Return the (x, y) coordinate for the center point of the cell that contains the specified text.  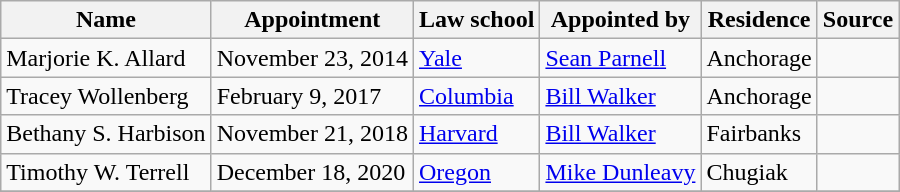
Source (858, 20)
Chugiak (759, 172)
Yale (476, 58)
Oregon (476, 172)
Columbia (476, 96)
Sean Parnell (620, 58)
Tracey Wollenberg (106, 96)
Bethany S. Harbison (106, 134)
Appointed by (620, 20)
Law school (476, 20)
Harvard (476, 134)
November 21, 2018 (312, 134)
Timothy W. Terrell (106, 172)
Mike Dunleavy (620, 172)
November 23, 2014 (312, 58)
February 9, 2017 (312, 96)
Marjorie K. Allard (106, 58)
Name (106, 20)
Appointment (312, 20)
Residence (759, 20)
Fairbanks (759, 134)
December 18, 2020 (312, 172)
